Pinpoint the cell where the given text exists, returning its [X, Y] midpoint coordinate. 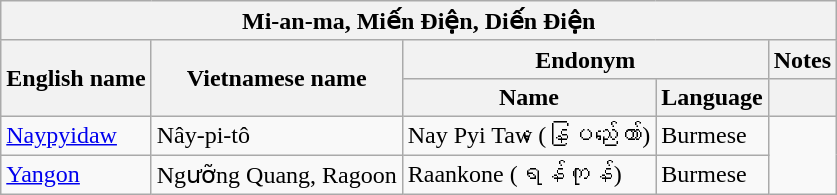
English name [76, 78]
Yangon [76, 174]
Notes [802, 59]
Naypyidaw [76, 135]
Language [712, 97]
Nay Pyi Taw (နေပြည်တော်) [529, 135]
Vietnamese name [276, 78]
Nây-pi-tô [276, 135]
Ngưỡng Quang, Ragoon [276, 174]
Mi-an-ma, Miến Điện, Diến Điện [419, 21]
Raankone (ရန်ကုန်) [529, 174]
Endonym [585, 59]
Name [529, 97]
